Return the [x, y] coordinate for the center point of the cell that contains the specified text.  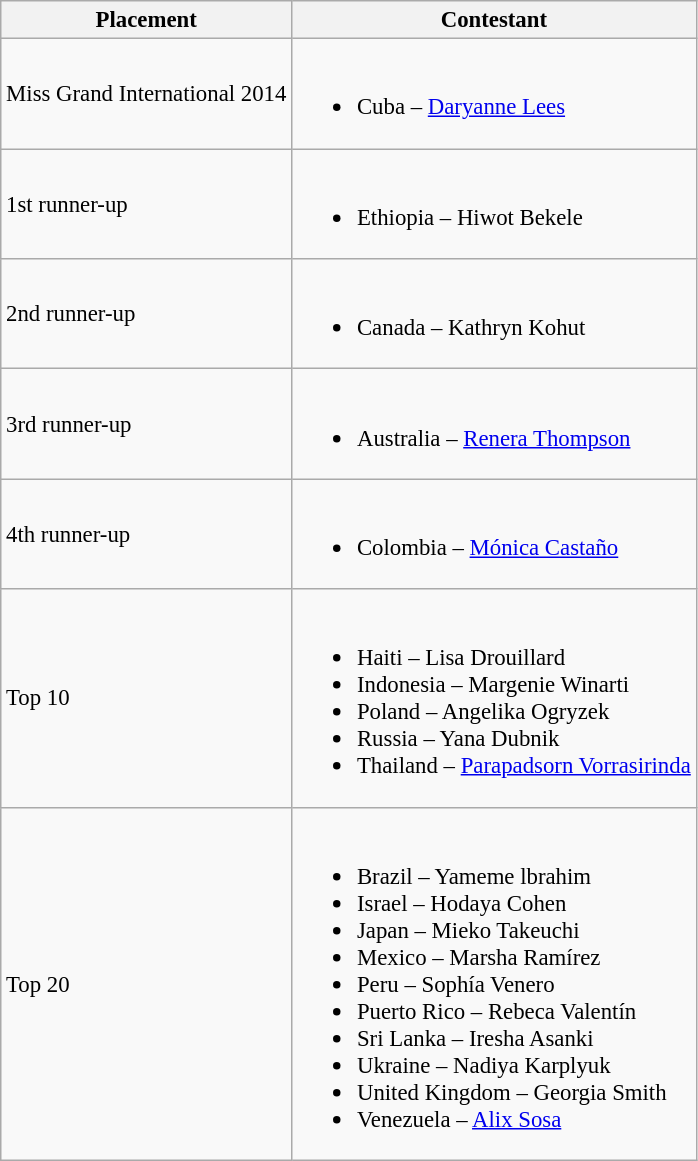
2nd runner-up [146, 314]
3rd runner-up [146, 424]
Top 10 [146, 698]
Australia – Renera Thompson [494, 424]
Placement [146, 20]
Ethiopia – Hiwot Bekele [494, 204]
Cuba – Daryanne Lees [494, 94]
Miss Grand International 2014 [146, 94]
Colombia – Mónica Castaño [494, 534]
1st runner-up [146, 204]
4th runner-up [146, 534]
Contestant [494, 20]
Canada – Kathryn Kohut [494, 314]
Top 20 [146, 984]
Haiti – Lisa Drouillard Indonesia – Margenie Winarti Poland – Angelika Ogryzek Russia – Yana Dubnik Thailand – Parapadsorn Vorrasirinda [494, 698]
